Locate the cell with the specified text and output its [x, y] center coordinate. 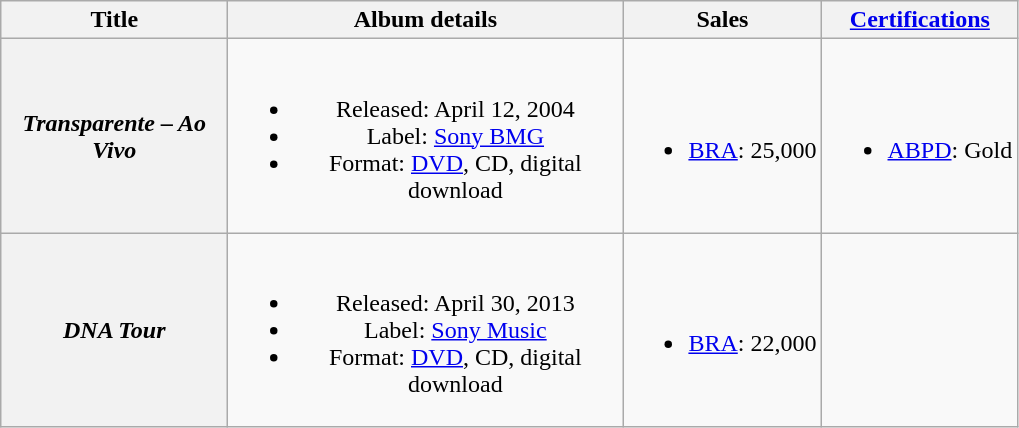
Sales [722, 20]
BRA: 22,000 [722, 330]
Transparente – Ao Vivo [114, 136]
Released: April 12, 2004Label: Sony BMGFormat: DVD, CD, digital download [426, 136]
Album details [426, 20]
Certifications [920, 20]
DNA Tour [114, 330]
Released: April 30, 2013Label: Sony MusicFormat: DVD, CD, digital download [426, 330]
BRA: 25,000 [722, 136]
Title [114, 20]
ABPD: Gold [920, 136]
